Search for the cell housing the specified text and yield its (X, Y) center coordinate. 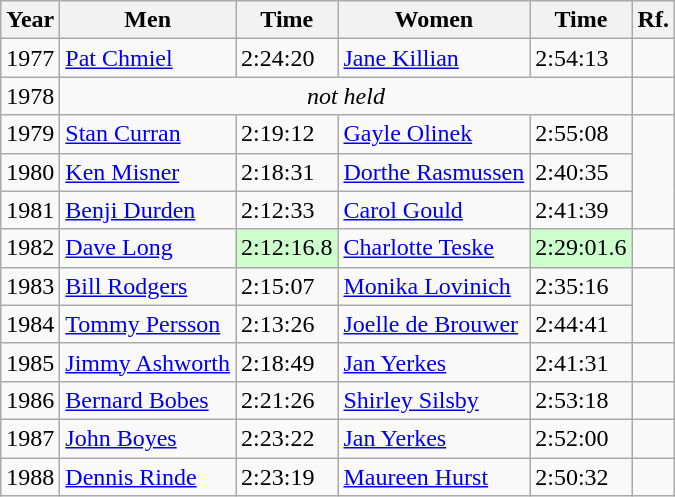
1978 (30, 96)
1982 (30, 248)
Women (434, 20)
2:24:20 (287, 58)
Dorthe Rasmussen (434, 172)
1984 (30, 324)
Men (148, 20)
Charlotte Teske (434, 248)
2:29:01.6 (581, 248)
2:13:26 (287, 324)
2:21:26 (287, 400)
2:35:16 (581, 286)
Carol Gould (434, 210)
1980 (30, 172)
1986 (30, 400)
Bernard Bobes (148, 400)
2:41:31 (581, 362)
2:44:41 (581, 324)
1987 (30, 438)
2:41:39 (581, 210)
2:15:07 (287, 286)
1979 (30, 134)
2:40:35 (581, 172)
2:18:31 (287, 172)
1981 (30, 210)
2:12:16.8 (287, 248)
Monika Lovinich (434, 286)
1977 (30, 58)
Maureen Hurst (434, 477)
Gayle Olinek (434, 134)
Rf. (653, 20)
Year (30, 20)
Jane Killian (434, 58)
Stan Curran (148, 134)
Dennis Rinde (148, 477)
Dave Long (148, 248)
1988 (30, 477)
Jimmy Ashworth (148, 362)
Pat Chmiel (148, 58)
2:18:49 (287, 362)
2:54:13 (581, 58)
1983 (30, 286)
Ken Misner (148, 172)
Shirley Silsby (434, 400)
John Boyes (148, 438)
Benji Durden (148, 210)
Joelle de Brouwer (434, 324)
2:53:18 (581, 400)
not held (346, 96)
Bill Rodgers (148, 286)
2:19:12 (287, 134)
2:12:33 (287, 210)
2:50:32 (581, 477)
2:23:22 (287, 438)
Tommy Persson (148, 324)
2:23:19 (287, 477)
2:52:00 (581, 438)
2:55:08 (581, 134)
1985 (30, 362)
